Scan for the cell matching the given text and deliver its [X, Y] coordinate at center. 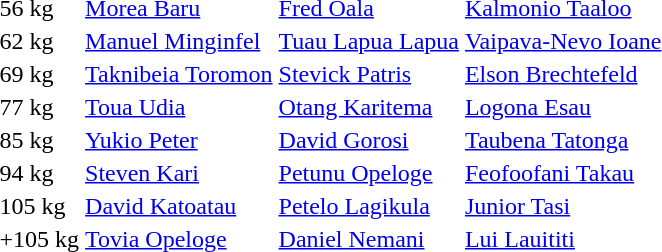
Petelo Lagikula [368, 206]
David Gorosi [368, 140]
Manuel Minginfel [179, 41]
David Katoatau [179, 206]
Yukio Peter [179, 140]
Steven Kari [179, 173]
Tuau Lapua Lapua [368, 41]
Stevick Patris [368, 74]
Toua Udia [179, 107]
Taknibeia Toromon [179, 74]
Petunu Opeloge [368, 173]
Otang Karitema [368, 107]
